Pinpoint the cell where the given text exists, returning its [x, y] midpoint coordinate. 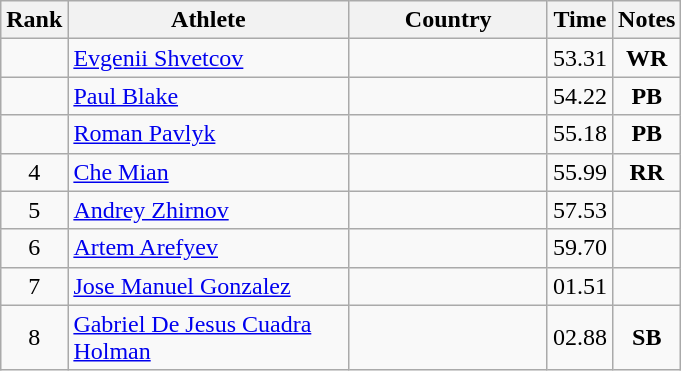
7 [34, 286]
5 [34, 210]
Jose Manuel Gonzalez [208, 286]
6 [34, 248]
Gabriel De Jesus Cuadra Holman [208, 338]
57.53 [580, 210]
Rank [34, 20]
WR [647, 58]
Evgenii Shvetcov [208, 58]
01.51 [580, 286]
Roman Pavlyk [208, 134]
Paul Blake [208, 96]
55.18 [580, 134]
Che Mian [208, 172]
55.99 [580, 172]
Country [448, 20]
59.70 [580, 248]
SB [647, 338]
02.88 [580, 338]
8 [34, 338]
Time [580, 20]
53.31 [580, 58]
Athlete [208, 20]
Notes [647, 20]
54.22 [580, 96]
RR [647, 172]
4 [34, 172]
Artem Arefyev [208, 248]
Andrey Zhirnov [208, 210]
